Scan for the cell matching the given text and deliver its (X, Y) coordinate at center. 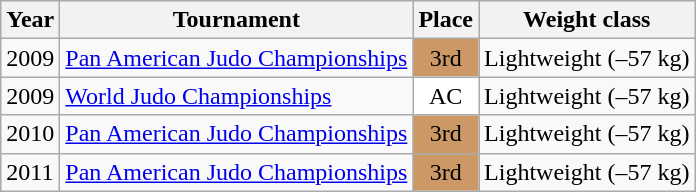
AC (446, 96)
Year (30, 20)
2010 (30, 134)
Place (446, 20)
Weight class (587, 20)
World Judo Championships (236, 96)
Tournament (236, 20)
2011 (30, 172)
